For the text-containing cell, return its midpoint in [x, y] coordinate format. 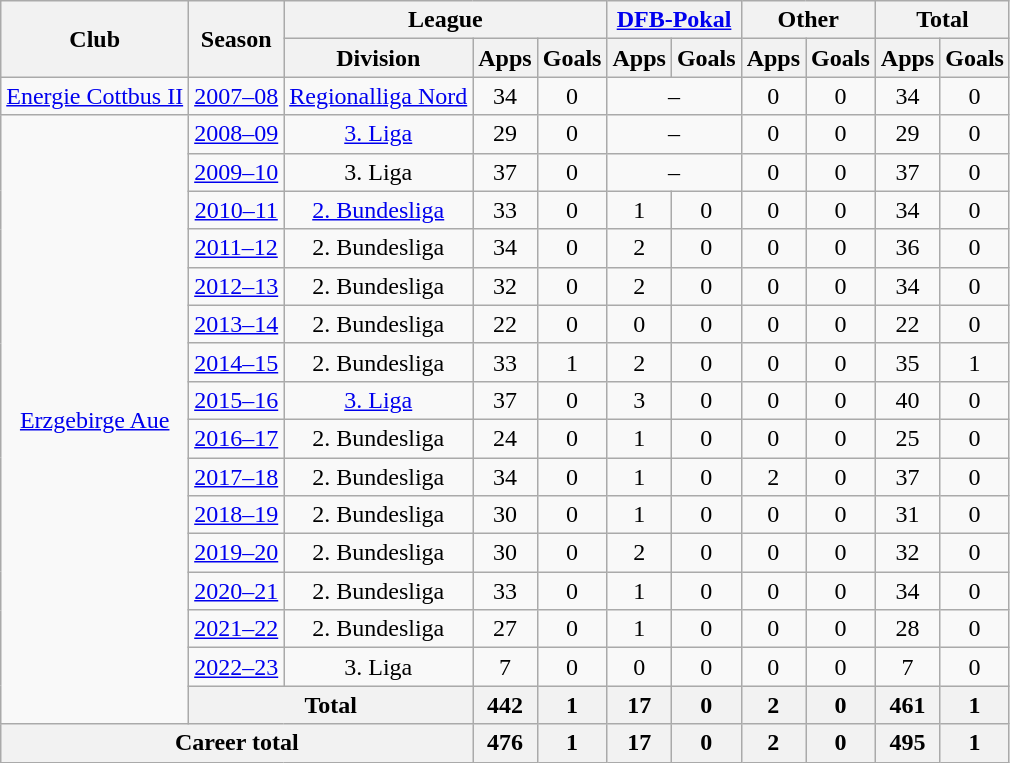
36 [907, 248]
2013–14 [236, 324]
2014–15 [236, 362]
476 [505, 743]
442 [505, 705]
2007–08 [236, 96]
461 [907, 705]
Season [236, 39]
27 [505, 629]
Energie Cottbus II [95, 96]
Division [378, 58]
2022–23 [236, 667]
2015–16 [236, 400]
2017–18 [236, 477]
2019–20 [236, 553]
Club [95, 39]
League [446, 20]
28 [907, 629]
31 [907, 515]
40 [907, 400]
2011–12 [236, 248]
3 [639, 400]
495 [907, 743]
25 [907, 438]
24 [505, 438]
2020–21 [236, 591]
2010–11 [236, 210]
Other [808, 20]
2018–19 [236, 515]
35 [907, 362]
Regionalliga Nord [378, 96]
DFB-Pokal [674, 20]
2009–10 [236, 172]
Career total [237, 743]
2008–09 [236, 134]
2012–13 [236, 286]
Erzgebirge Aue [95, 420]
2021–22 [236, 629]
2016–17 [236, 438]
